From the cell containing the given text, extract its center point as (X, Y) coordinate. 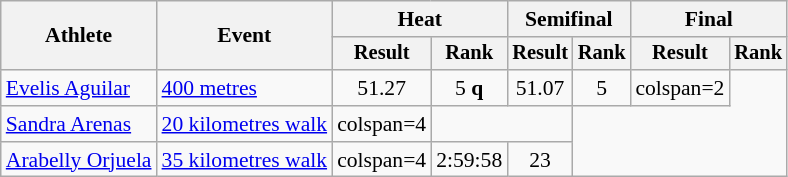
5 q (469, 88)
Evelis Aguilar (79, 88)
colspan=4 (382, 124)
Heat (420, 19)
Final (708, 19)
20 kilometres walk (245, 124)
Sandra Arenas (79, 124)
5 (602, 88)
51.27 (382, 88)
Athlete (79, 36)
400 metres (245, 88)
Semifinal (568, 19)
Event (245, 36)
51.07 (540, 88)
colspan=2 (680, 88)
